Locate the cell with the specified text and output its [X, Y] center coordinate. 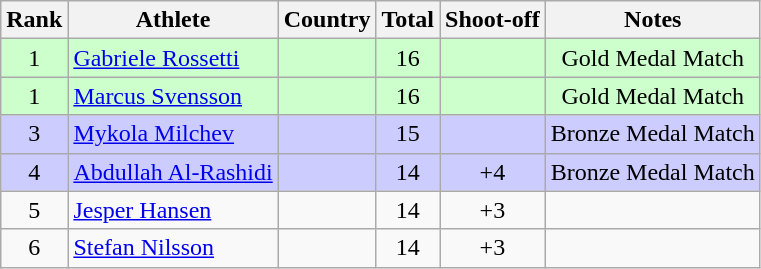
15 [408, 134]
Rank [34, 20]
Notes [652, 20]
+4 [493, 172]
Marcus Svensson [173, 96]
Abdullah Al-Rashidi [173, 172]
Stefan Nilsson [173, 248]
6 [34, 248]
Total [408, 20]
Gabriele Rossetti [173, 58]
Athlete [173, 20]
4 [34, 172]
Country [327, 20]
3 [34, 134]
Jesper Hansen [173, 210]
5 [34, 210]
Shoot-off [493, 20]
Mykola Milchev [173, 134]
